Provide the (X, Y) coordinate of the cell's center where the given text is located.  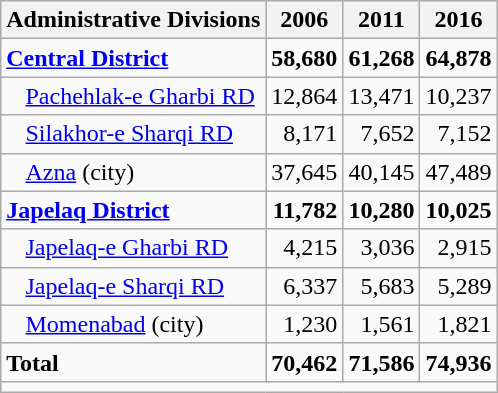
Japelaq-e Sharqi RD (134, 286)
37,645 (304, 172)
7,152 (458, 134)
Silakhor-e Sharqi RD (134, 134)
Pachehlak-e Gharbi RD (134, 96)
5,289 (458, 286)
40,145 (382, 172)
1,230 (304, 324)
5,683 (382, 286)
10,237 (458, 96)
13,471 (382, 96)
61,268 (382, 58)
Momenabad (city) (134, 324)
71,586 (382, 362)
4,215 (304, 248)
Total (134, 362)
Central District (134, 58)
8,171 (304, 134)
2016 (458, 20)
10,025 (458, 210)
7,652 (382, 134)
2,915 (458, 248)
Japelaq-e Gharbi RD (134, 248)
6,337 (304, 286)
3,036 (382, 248)
Azna (city) (134, 172)
12,864 (304, 96)
47,489 (458, 172)
58,680 (304, 58)
2006 (304, 20)
74,936 (458, 362)
64,878 (458, 58)
Administrative Divisions (134, 20)
1,821 (458, 324)
2011 (382, 20)
Japelaq District (134, 210)
10,280 (382, 210)
1,561 (382, 324)
11,782 (304, 210)
70,462 (304, 362)
